Extract the [x, y] coordinate from the center of the cell holding the provided text.  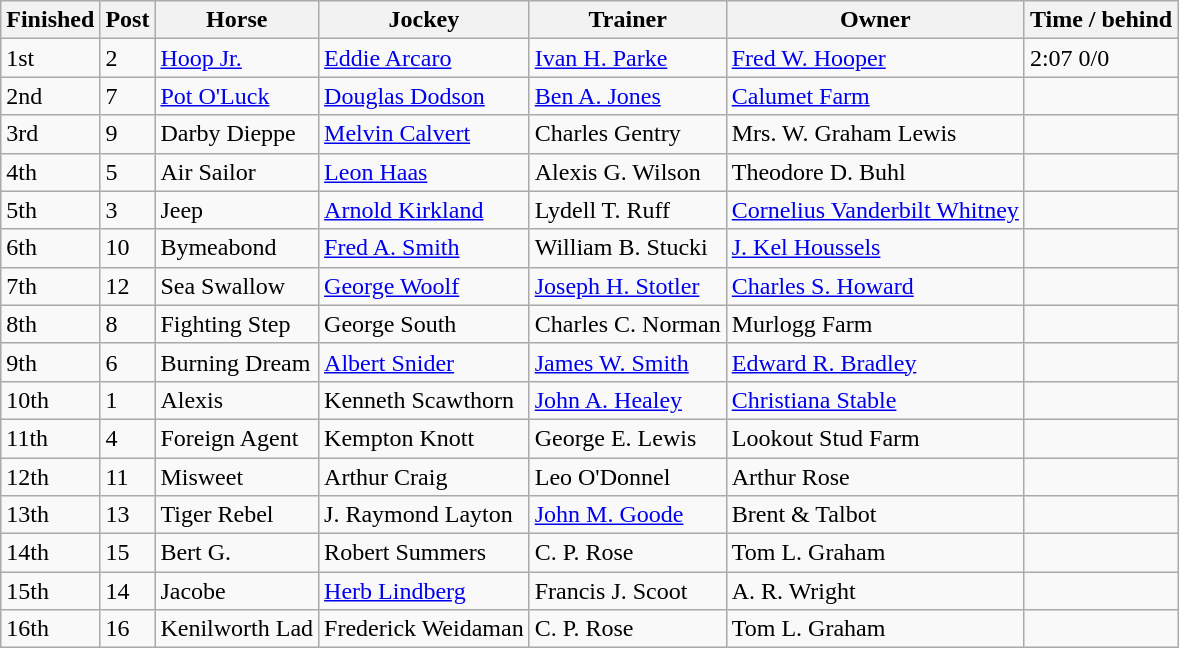
Air Sailor [237, 172]
Darby Dieppe [237, 134]
Arnold Kirkland [424, 210]
Burning Dream [237, 362]
Hoop Jr. [237, 58]
Kempton Knott [424, 438]
16 [128, 629]
4th [50, 172]
13th [50, 515]
9th [50, 362]
Murlogg Farm [875, 324]
Edward R. Bradley [875, 362]
Jockey [424, 20]
Charles C. Norman [628, 324]
8th [50, 324]
Jeep [237, 210]
Fred A. Smith [424, 248]
Herb Lindberg [424, 591]
12 [128, 286]
Arthur Rose [875, 477]
A. R. Wright [875, 591]
Horse [237, 20]
10th [50, 400]
James W. Smith [628, 362]
Charles Gentry [628, 134]
Lookout Stud Farm [875, 438]
Ben A. Jones [628, 96]
2 [128, 58]
Theodore D. Buhl [875, 172]
John M. Goode [628, 515]
11th [50, 438]
Owner [875, 20]
Leo O'Donnel [628, 477]
Foreign Agent [237, 438]
William B. Stucki [628, 248]
Kenilworth Lad [237, 629]
George Woolf [424, 286]
10 [128, 248]
15 [128, 553]
Sea Swallow [237, 286]
8 [128, 324]
Douglas Dodson [424, 96]
Fred W. Hooper [875, 58]
Fighting Step [237, 324]
1 [128, 400]
Eddie Arcaro [424, 58]
Calumet Farm [875, 96]
Charles S. Howard [875, 286]
Finished [50, 20]
Alexis [237, 400]
5th [50, 210]
Christiana Stable [875, 400]
Alexis G. Wilson [628, 172]
14 [128, 591]
15th [50, 591]
John A. Healey [628, 400]
3rd [50, 134]
9 [128, 134]
2:07 0/0 [1100, 58]
12th [50, 477]
Post [128, 20]
Francis J. Scoot [628, 591]
2nd [50, 96]
Trainer [628, 20]
Pot O'Luck [237, 96]
16th [50, 629]
Albert Snider [424, 362]
J. Kel Houssels [875, 248]
Brent & Talbot [875, 515]
George South [424, 324]
7 [128, 96]
11 [128, 477]
Leon Haas [424, 172]
1st [50, 58]
Kenneth Scawthorn [424, 400]
Joseph H. Stotler [628, 286]
Robert Summers [424, 553]
Melvin Calvert [424, 134]
Cornelius Vanderbilt Whitney [875, 210]
Time / behind [1100, 20]
6 [128, 362]
4 [128, 438]
5 [128, 172]
George E. Lewis [628, 438]
Jacobe [237, 591]
Misweet [237, 477]
Frederick Weidaman [424, 629]
Ivan H. Parke [628, 58]
Arthur Craig [424, 477]
Bert G. [237, 553]
Lydell T. Ruff [628, 210]
7th [50, 286]
Mrs. W. Graham Lewis [875, 134]
14th [50, 553]
3 [128, 210]
Tiger Rebel [237, 515]
6th [50, 248]
13 [128, 515]
J. Raymond Layton [424, 515]
Bymeabond [237, 248]
